Output the [X, Y] coordinate of the center of the cell containing the given text.  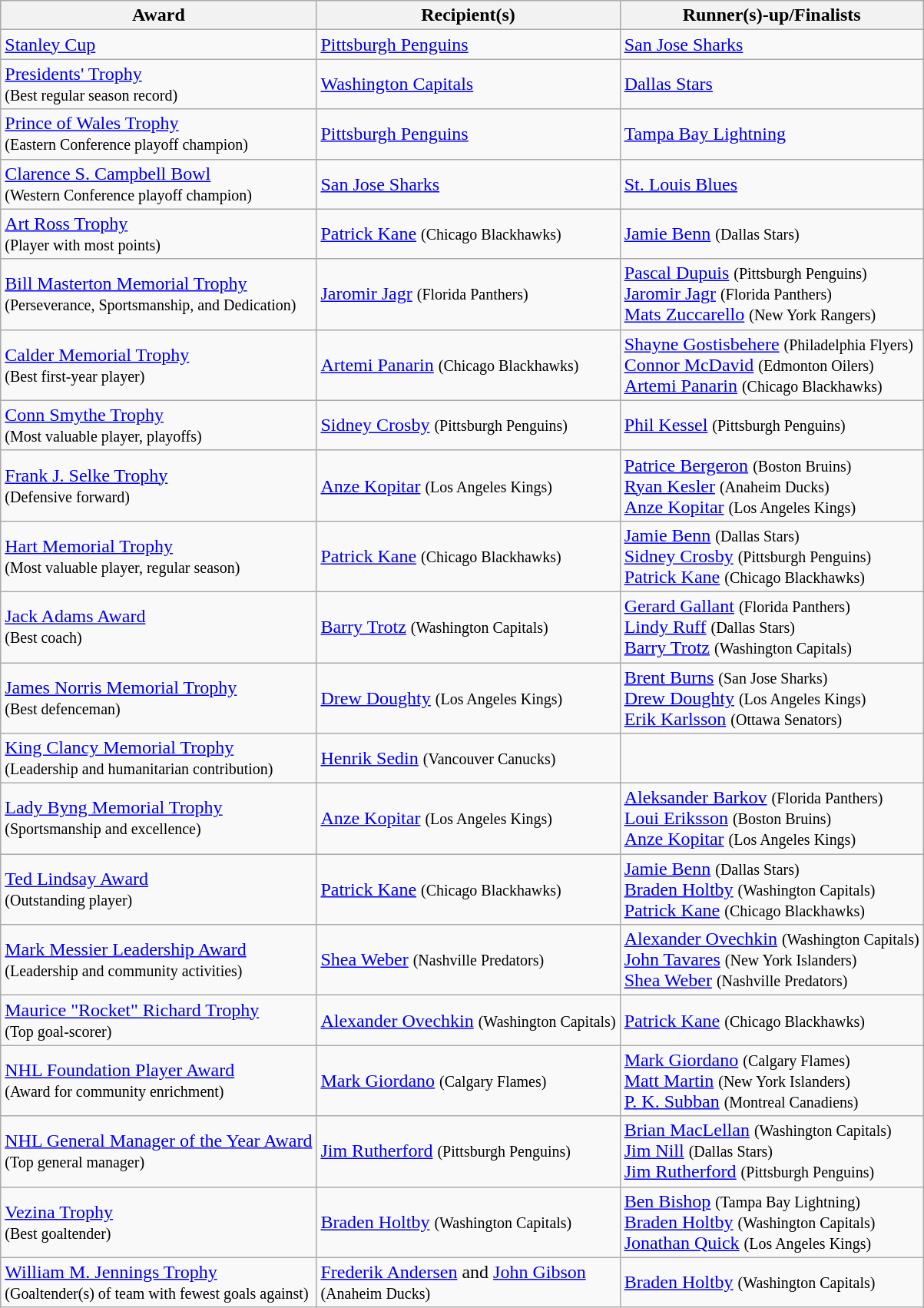
Ben Bishop (Tampa Bay Lightning)Braden Holtby (Washington Capitals)Jonathan Quick (Los Angeles Kings) [771, 1222]
Prince of Wales Trophy(Eastern Conference playoff champion) [158, 134]
Phil Kessel (Pittsburgh Penguins) [771, 426]
Dallas Stars [771, 84]
King Clancy Memorial Trophy(Leadership and humanitarian contribution) [158, 759]
Conn Smythe Trophy(Most valuable player, playoffs) [158, 426]
Aleksander Barkov (Florida Panthers)Loui Eriksson (Boston Bruins)Anze Kopitar (Los Angeles Kings) [771, 819]
NHL Foundation Player Award(Award for community enrichment) [158, 1081]
Alexander Ovechkin (Washington Capitals)John Tavares (New York Islanders)Shea Weber (Nashville Predators) [771, 960]
Brent Burns (San Jose Sharks)Drew Doughty (Los Angeles Kings)Erik Karlsson (Ottawa Senators) [771, 697]
NHL General Manager of the Year Award(Top general manager) [158, 1151]
Tampa Bay Lightning [771, 134]
Shea Weber (Nashville Predators) [469, 960]
Clarence S. Campbell Bowl(Western Conference playoff champion) [158, 184]
Jim Rutherford (Pittsburgh Penguins) [469, 1151]
Alexander Ovechkin (Washington Capitals) [469, 1020]
Shayne Gostisbehere (Philadelphia Flyers)Connor McDavid (Edmonton Oilers)Artemi Panarin (Chicago Blackhawks) [771, 365]
Stanley Cup [158, 45]
Barry Trotz (Washington Capitals) [469, 627]
Gerard Gallant (Florida Panthers)Lindy Ruff (Dallas Stars)Barry Trotz (Washington Capitals) [771, 627]
Frederik Andersen and John Gibson(Anaheim Ducks) [469, 1283]
Art Ross Trophy(Player with most points) [158, 233]
Pascal Dupuis (Pittsburgh Penguins)Jaromir Jagr (Florida Panthers)Mats Zuccarello (New York Rangers) [771, 294]
Washington Capitals [469, 84]
William M. Jennings Trophy(Goaltender(s) of team with fewest goals against) [158, 1283]
Brian MacLellan (Washington Capitals)Jim Nill (Dallas Stars)Jim Rutherford (Pittsburgh Penguins) [771, 1151]
Award [158, 15]
James Norris Memorial Trophy(Best defenceman) [158, 697]
Frank J. Selke Trophy(Defensive forward) [158, 485]
Hart Memorial Trophy(Most valuable player, regular season) [158, 556]
Drew Doughty (Los Angeles Kings) [469, 697]
Jamie Benn (Dallas Stars) [771, 233]
Mark Giordano (Calgary Flames) [469, 1081]
Jamie Benn (Dallas Stars)Sidney Crosby (Pittsburgh Penguins)Patrick Kane (Chicago Blackhawks) [771, 556]
Lady Byng Memorial Trophy(Sportsmanship and excellence) [158, 819]
Bill Masterton Memorial Trophy(Perseverance, Sportsmanship, and Dedication) [158, 294]
Mark Giordano (Calgary Flames)Matt Martin (New York Islanders)P. K. Subban (Montreal Canadiens) [771, 1081]
Sidney Crosby (Pittsburgh Penguins) [469, 426]
Calder Memorial Trophy(Best first-year player) [158, 365]
Runner(s)-up/Finalists [771, 15]
Presidents' Trophy(Best regular season record) [158, 84]
St. Louis Blues [771, 184]
Henrik Sedin (Vancouver Canucks) [469, 759]
Maurice "Rocket" Richard Trophy(Top goal-scorer) [158, 1020]
Jaromir Jagr (Florida Panthers) [469, 294]
Ted Lindsay Award(Outstanding player) [158, 889]
Jack Adams Award(Best coach) [158, 627]
Mark Messier Leadership Award(Leadership and community activities) [158, 960]
Vezina Trophy(Best goaltender) [158, 1222]
Jamie Benn (Dallas Stars)Braden Holtby (Washington Capitals)Patrick Kane (Chicago Blackhawks) [771, 889]
Recipient(s) [469, 15]
Artemi Panarin (Chicago Blackhawks) [469, 365]
Patrice Bergeron (Boston Bruins)Ryan Kesler (Anaheim Ducks)Anze Kopitar (Los Angeles Kings) [771, 485]
